Output the (x, y) coordinate of the center of the cell containing the given text.  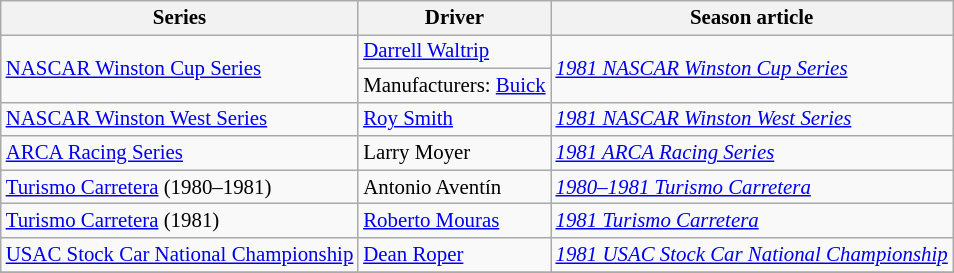
Turismo Carretera (1981) (180, 221)
1981 Turismo Carretera (752, 221)
NASCAR Winston West Series (180, 119)
Roy Smith (454, 119)
Turismo Carretera (1980–1981) (180, 187)
1981 NASCAR Winston West Series (752, 119)
Larry Moyer (454, 153)
Series (180, 18)
ARCA Racing Series (180, 153)
1981 USAC Stock Car National Championship (752, 255)
1981 ARCA Racing Series (752, 153)
USAC Stock Car National Championship (180, 255)
NASCAR Winston Cup Series (180, 68)
Season article (752, 18)
1981 NASCAR Winston Cup Series (752, 68)
Darrell Waltrip (454, 51)
Antonio Aventín (454, 187)
Manufacturers: Buick (454, 85)
1980–1981 Turismo Carretera (752, 187)
Driver (454, 18)
Roberto Mouras (454, 221)
Dean Roper (454, 255)
